Detect which cell encompasses the target text, then output its (X, Y) center coordinate. 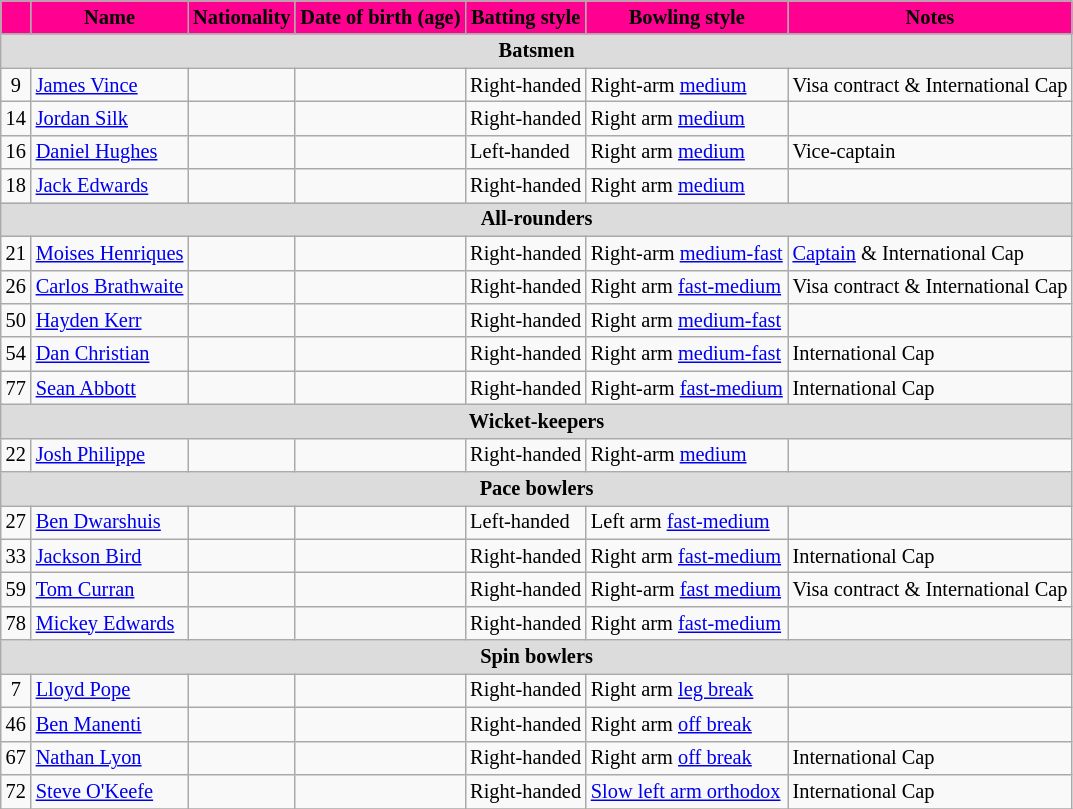
Nationality (242, 17)
Dan Christian (110, 354)
Jackson Bird (110, 556)
Josh Philippe (110, 455)
9 (16, 85)
Spin bowlers (537, 657)
54 (16, 354)
Ben Manenti (110, 724)
67 (16, 758)
Vice-captain (930, 152)
Steve O'Keefe (110, 791)
Hayden Kerr (110, 320)
Batsmen (537, 51)
59 (16, 589)
21 (16, 253)
Lloyd Pope (110, 690)
Captain & International Cap (930, 253)
Batting style (526, 17)
Right arm leg break (687, 690)
Tom Curran (110, 589)
18 (16, 186)
16 (16, 152)
50 (16, 320)
Left arm fast-medium (687, 522)
72 (16, 791)
Notes (930, 17)
Jack Edwards (110, 186)
Right-arm fast medium (687, 589)
Slow left arm orthodox (687, 791)
Daniel Hughes (110, 152)
Wicket-keepers (537, 421)
Mickey Edwards (110, 623)
Jordan Silk (110, 118)
22 (16, 455)
Right-arm medium-fast (687, 253)
Bowling style (687, 17)
77 (16, 388)
James Vince (110, 85)
Name (110, 17)
Right-arm fast-medium (687, 388)
14 (16, 118)
7 (16, 690)
27 (16, 522)
All-rounders (537, 219)
Moises Henriques (110, 253)
Sean Abbott (110, 388)
46 (16, 724)
Ben Dwarshuis (110, 522)
78 (16, 623)
26 (16, 287)
Nathan Lyon (110, 758)
Pace bowlers (537, 489)
Date of birth (age) (380, 17)
Carlos Brathwaite (110, 287)
33 (16, 556)
